Extract the [X, Y] coordinate from the center of the cell holding the provided text.  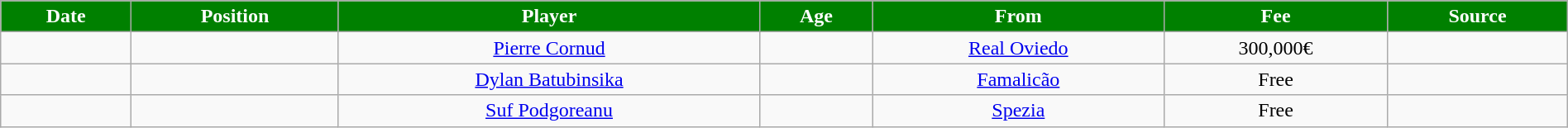
Player [549, 17]
Pierre Cornud [549, 48]
Date [66, 17]
Famalicão [1018, 79]
Fee [1275, 17]
Spezia [1018, 111]
Dylan Batubinsika [549, 79]
Position [235, 17]
Age [817, 17]
Suf Podgoreanu [549, 111]
300,000€ [1275, 48]
Real Oviedo [1018, 48]
Source [1477, 17]
From [1018, 17]
